Output the [x, y] coordinate of the center of the cell containing the given text.  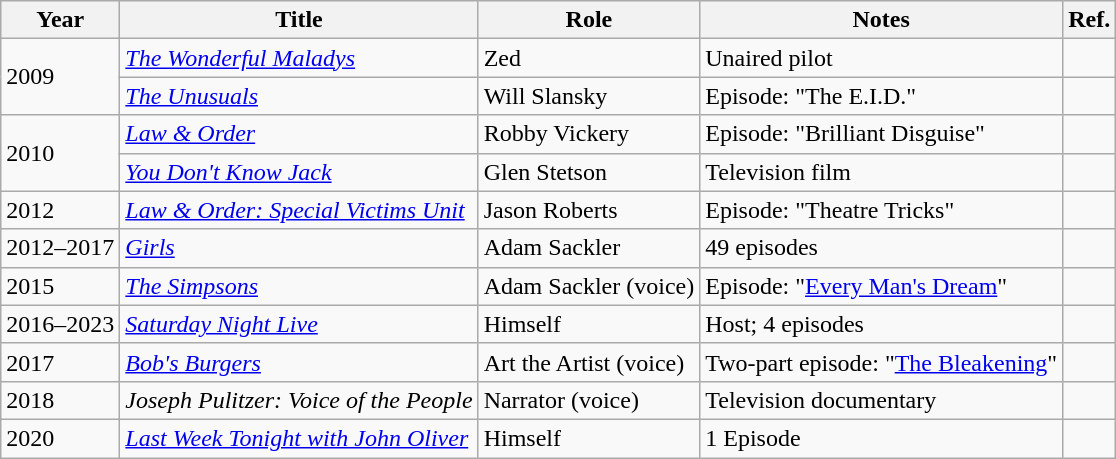
Zed [589, 58]
The Unusuals [299, 96]
Year [60, 20]
2018 [60, 400]
Law & Order [299, 134]
Girls [299, 248]
Two-part episode: "The Bleakening" [882, 362]
2010 [60, 153]
49 episodes [882, 248]
Unaired pilot [882, 58]
Last Week Tonight with John Oliver [299, 438]
Episode: "Every Man's Dream" [882, 286]
2020 [60, 438]
The Wonderful Maladys [299, 58]
2012–2017 [60, 248]
Adam Sackler [589, 248]
Joseph Pulitzer: Voice of the People [299, 400]
2015 [60, 286]
Saturday Night Live [299, 324]
Art the Artist (voice) [589, 362]
Ref. [1090, 20]
Role [589, 20]
Bob's Burgers [299, 362]
Episode: "The E.I.D." [882, 96]
2009 [60, 77]
Television film [882, 172]
Robby Vickery [589, 134]
Law & Order: Special Victims Unit [299, 210]
Glen Stetson [589, 172]
Jason Roberts [589, 210]
Notes [882, 20]
Television documentary [882, 400]
Title [299, 20]
2012 [60, 210]
2016–2023 [60, 324]
2017 [60, 362]
Adam Sackler (voice) [589, 286]
Episode: "Brilliant Disguise" [882, 134]
You Don't Know Jack [299, 172]
1 Episode [882, 438]
Host; 4 episodes [882, 324]
Episode: "Theatre Tricks" [882, 210]
The Simpsons [299, 286]
Narrator (voice) [589, 400]
Will Slansky [589, 96]
